Identify which cell holds the provided text, then report its (X, Y) central coordinate. 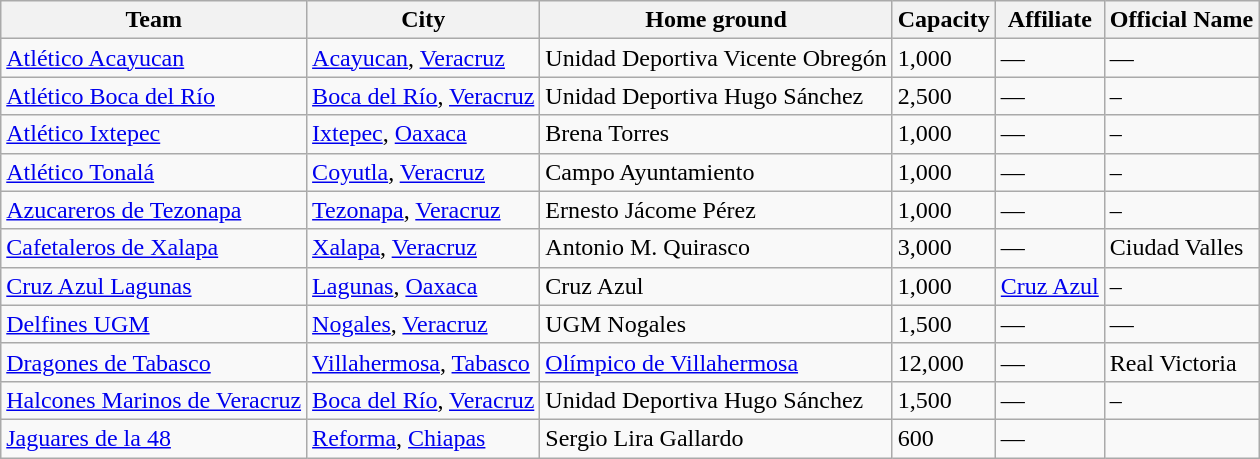
Atlético Boca del Río (154, 96)
Cafetaleros de Xalapa (154, 248)
Coyutla, Veracruz (424, 172)
Dragones de Tabasco (154, 362)
Atlético Tonalá (154, 172)
Azucareros de Tezonapa (154, 210)
Atlético Ixtepec (154, 134)
Jaguares de la 48 (154, 438)
Ernesto Jácome Pérez (716, 210)
12,000 (944, 362)
Villahermosa, Tabasco (424, 362)
Antonio M. Quirasco (716, 248)
Reforma, Chiapas (424, 438)
Delfines UGM (154, 324)
Official Name (1181, 20)
Lagunas, Oaxaca (424, 286)
Ciudad Valles (1181, 248)
3,000 (944, 248)
Xalapa, Veracruz (424, 248)
Sergio Lira Gallardo (716, 438)
Tezonapa, Veracruz (424, 210)
Capacity (944, 20)
Cruz Azul Lagunas (154, 286)
Ixtepec, Oaxaca (424, 134)
Affiliate (1050, 20)
Olímpico de Villahermosa (716, 362)
Atlético Acayucan (154, 58)
Team (154, 20)
Campo Ayuntamiento (716, 172)
Acayucan, Veracruz (424, 58)
Home ground (716, 20)
UGM Nogales (716, 324)
2,500 (944, 96)
Real Victoria (1181, 362)
Unidad Deportiva Vicente Obregón (716, 58)
Nogales, Veracruz (424, 324)
City (424, 20)
Brena Torres (716, 134)
Halcones Marinos de Veracruz (154, 400)
600 (944, 438)
